From the cell containing the given text, extract its center point as (X, Y) coordinate. 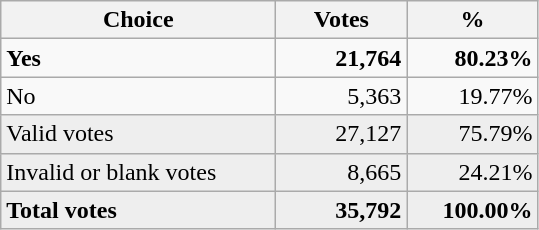
35,792 (342, 210)
75.79% (472, 134)
Total votes (138, 210)
Choice (138, 20)
Yes (138, 58)
27,127 (342, 134)
No (138, 96)
5,363 (342, 96)
19.77% (472, 96)
24.21% (472, 172)
% (472, 20)
Invalid or blank votes (138, 172)
100.00% (472, 210)
Votes (342, 20)
8,665 (342, 172)
80.23% (472, 58)
21,764 (342, 58)
Valid votes (138, 134)
